Provide the [x, y] coordinate of the cell's center where the given text is located.  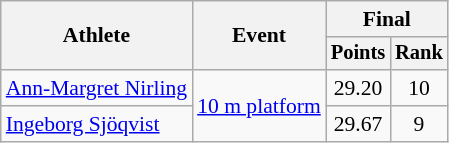
Athlete [96, 36]
Ingeborg Sjöqvist [96, 124]
Event [259, 36]
Ann-Margret Nirling [96, 88]
10 m platform [259, 106]
9 [419, 124]
29.67 [358, 124]
Rank [419, 54]
10 [419, 88]
Points [358, 54]
29.20 [358, 88]
Final [387, 19]
